Locate the cell with the specified text and output its [X, Y] center coordinate. 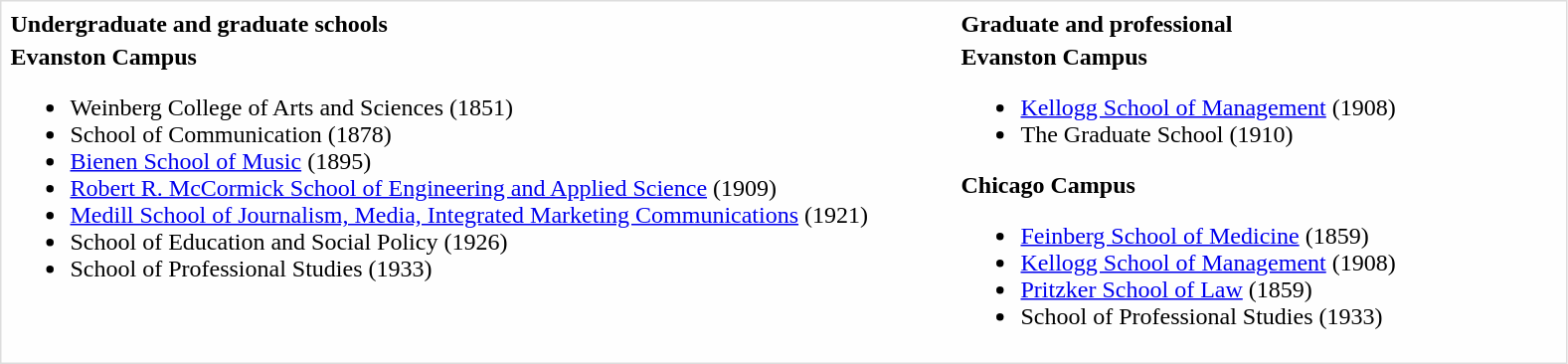
Undergraduate and graduate schools [483, 24]
Graduate and professional [1259, 24]
